Locate the cell with the specified text and output its [x, y] center coordinate. 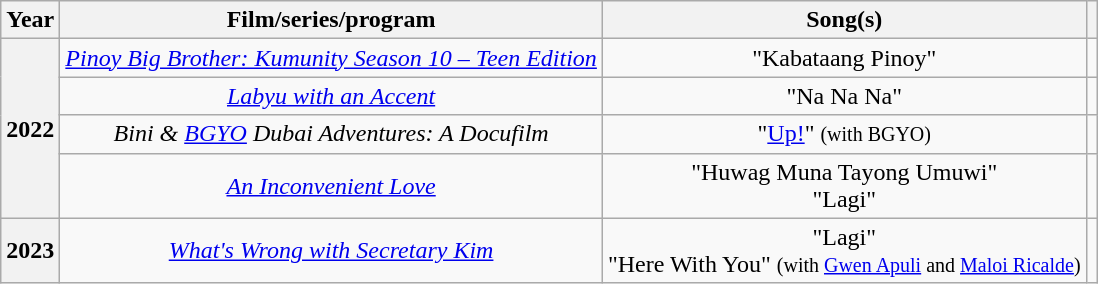
Song(s) [844, 20]
What's Wrong with Secretary Kim [332, 250]
Labyu with an Accent [332, 96]
2022 [30, 128]
Bini & BGYO Dubai Adventures: A Docufilm [332, 134]
"Huwag Muna Tayong Umuwi""Lagi" [844, 186]
Pinoy Big Brother: Kumunity Season 10 – Teen Edition [332, 58]
Year [30, 20]
"Lagi""Here With You" (with Gwen Apuli and Maloi Ricalde) [844, 250]
"Up!" (with BGYO) [844, 134]
Film/series/program [332, 20]
2023 [30, 250]
"Kabataang Pinoy" [844, 58]
"Na Na Na" [844, 96]
An Inconvenient Love [332, 186]
